Output the [x, y] coordinate of the center of the cell containing the given text.  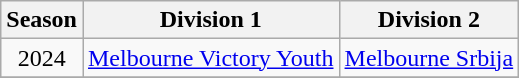
2024 [42, 58]
Melbourne Srbija [429, 58]
Melbourne Victory Youth [210, 58]
Season [42, 20]
Division 1 [210, 20]
Division 2 [429, 20]
